Determine the [X, Y] coordinate at the center of the cell enclosing the given text.  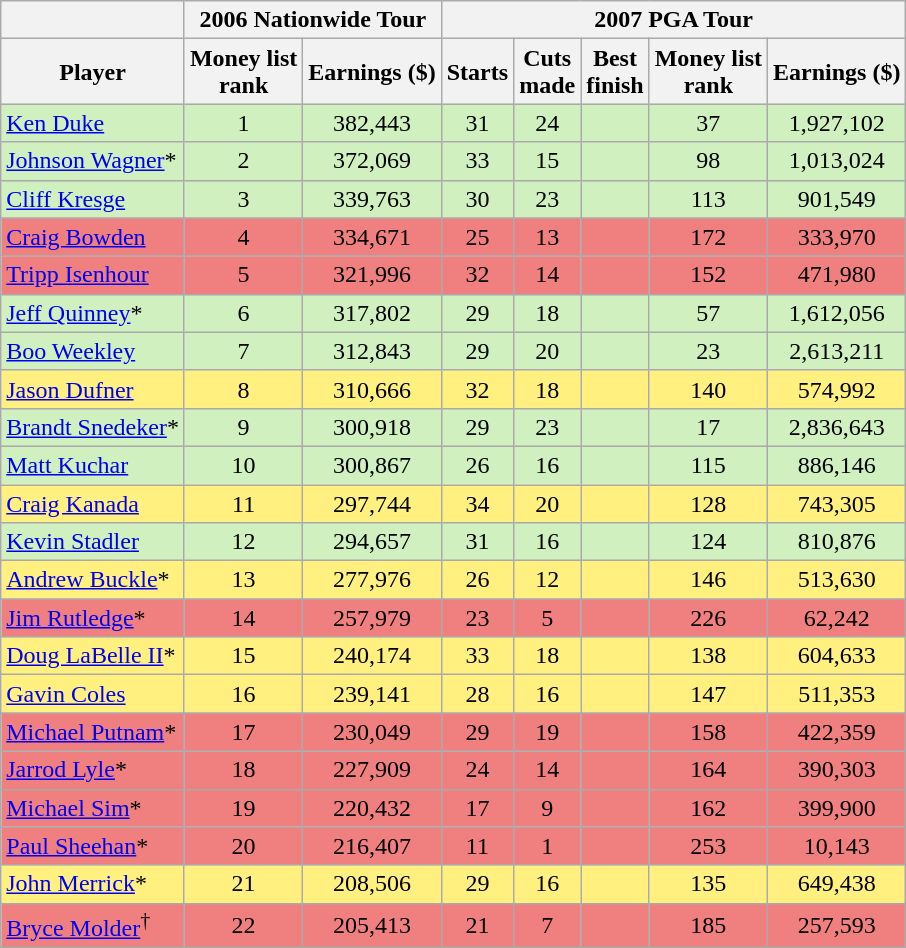
277,976 [372, 580]
Paul Sheehan* [93, 846]
172 [708, 237]
390,303 [837, 770]
124 [708, 542]
1,927,102 [837, 123]
Player [93, 72]
297,744 [372, 503]
300,867 [372, 465]
Bryce Molder† [93, 926]
115 [708, 465]
Brandt Snedeker* [93, 427]
135 [708, 884]
Jarrod Lyle* [93, 770]
Kevin Stadler [93, 542]
98 [708, 161]
2006 Nationwide Tour [312, 20]
208,506 [372, 884]
2,613,211 [837, 351]
147 [708, 694]
339,763 [372, 199]
333,970 [837, 237]
240,174 [372, 656]
30 [477, 199]
Jason Dufner [93, 389]
471,980 [837, 275]
743,305 [837, 503]
2 [243, 161]
28 [477, 694]
382,443 [372, 123]
Andrew Buckle* [93, 580]
810,876 [837, 542]
1,612,056 [837, 313]
2,836,643 [837, 427]
321,996 [372, 275]
8 [243, 389]
901,549 [837, 199]
146 [708, 580]
649,438 [837, 884]
310,666 [372, 389]
158 [708, 732]
10 [243, 465]
226 [708, 618]
Cliff Kresge [93, 199]
399,900 [837, 808]
574,992 [837, 389]
3 [243, 199]
216,407 [372, 846]
Cutsmade [548, 72]
162 [708, 808]
6 [243, 313]
Craig Kanada [93, 503]
Bestfinish [615, 72]
57 [708, 313]
113 [708, 199]
John Merrick* [93, 884]
334,671 [372, 237]
Boo Weekley [93, 351]
294,657 [372, 542]
Doug LaBelle II* [93, 656]
317,802 [372, 313]
22 [243, 926]
10,143 [837, 846]
886,146 [837, 465]
2007 PGA Tour [674, 20]
253 [708, 846]
25 [477, 237]
257,979 [372, 618]
Michael Sim* [93, 808]
205,413 [372, 926]
164 [708, 770]
Gavin Coles [93, 694]
152 [708, 275]
312,843 [372, 351]
239,141 [372, 694]
185 [708, 926]
Ken Duke [93, 123]
372,069 [372, 161]
138 [708, 656]
1,013,024 [837, 161]
Starts [477, 72]
62,242 [837, 618]
37 [708, 123]
140 [708, 389]
300,918 [372, 427]
220,432 [372, 808]
257,593 [837, 926]
Jeff Quinney* [93, 313]
Craig Bowden [93, 237]
4 [243, 237]
511,353 [837, 694]
Tripp Isenhour [93, 275]
422,359 [837, 732]
230,049 [372, 732]
Jim Rutledge* [93, 618]
128 [708, 503]
34 [477, 503]
Matt Kuchar [93, 465]
604,633 [837, 656]
227,909 [372, 770]
513,630 [837, 580]
Johnson Wagner* [93, 161]
Michael Putnam* [93, 732]
